Find where the given text appears and provide that cell's center as [x, y] coordinate. 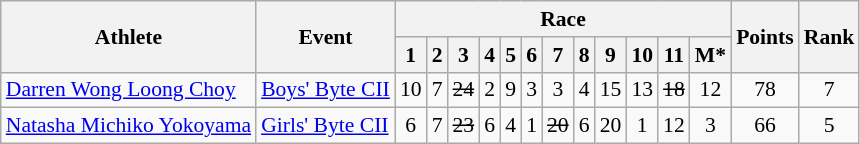
Darren Wong Loong Choy [128, 90]
8 [584, 55]
Athlete [128, 36]
Points [765, 36]
Race [563, 19]
Girls' Byte CII [326, 126]
Rank [830, 36]
15 [611, 90]
78 [765, 90]
18 [674, 90]
Natasha Michiko Yokoyama [128, 126]
66 [765, 126]
13 [642, 90]
M* [710, 55]
24 [463, 90]
Event [326, 36]
11 [674, 55]
Boys' Byte CII [326, 90]
23 [463, 126]
